Search for the cell housing the specified text and yield its [x, y] center coordinate. 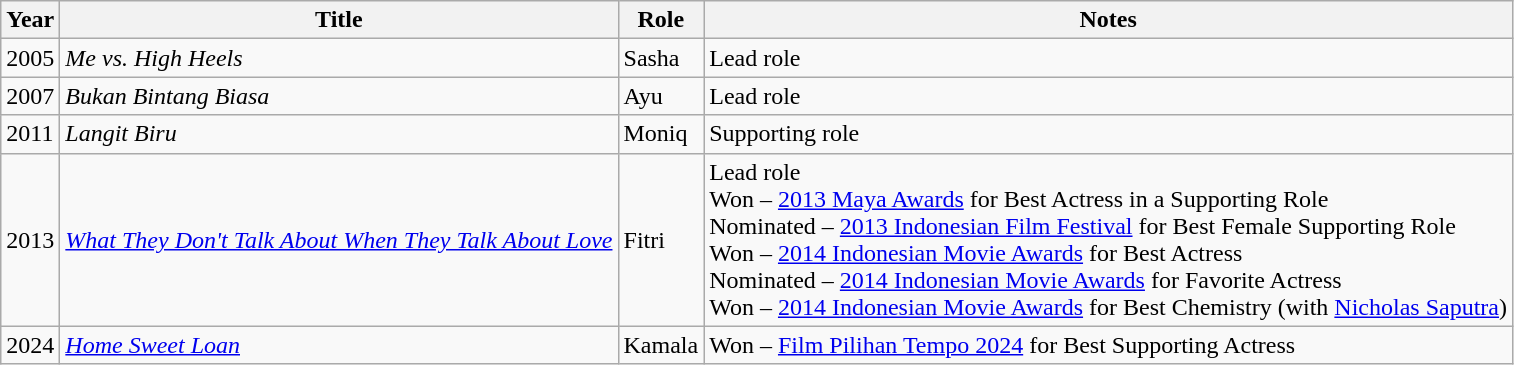
Won – Film Pilihan Tempo 2024 for Best Supporting Actress [1108, 345]
2007 [30, 96]
2005 [30, 58]
2011 [30, 134]
Ayu [661, 96]
Moniq [661, 134]
Kamala [661, 345]
2013 [30, 240]
What They Don't Talk About When They Talk About Love [339, 240]
2024 [30, 345]
Notes [1108, 20]
Langit Biru [339, 134]
Year [30, 20]
Sasha [661, 58]
Supporting role [1108, 134]
Fitri [661, 240]
Home Sweet Loan [339, 345]
Role [661, 20]
Bukan Bintang Biasa [339, 96]
Me vs. High Heels [339, 58]
Title [339, 20]
